Locate the cell with the specified text and output its [X, Y] center coordinate. 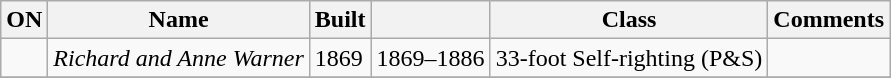
Class [629, 20]
Built [340, 20]
Name [178, 20]
33-foot Self-righting (P&S) [629, 58]
Richard and Anne Warner [178, 58]
1869 [340, 58]
ON [24, 20]
1869–1886 [430, 58]
Comments [829, 20]
